Locate the cell with the specified text and output its [x, y] center coordinate. 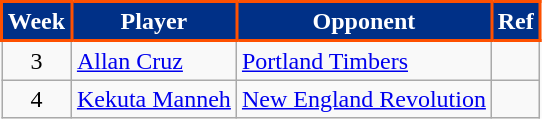
4 [37, 99]
3 [37, 60]
New England Revolution [364, 99]
Player [154, 22]
Opponent [364, 22]
Portland Timbers [364, 60]
Allan Cruz [154, 60]
Kekuta Manneh [154, 99]
Week [37, 22]
Ref [516, 22]
